Find where the given text appears and provide that cell's center as [X, Y] coordinate. 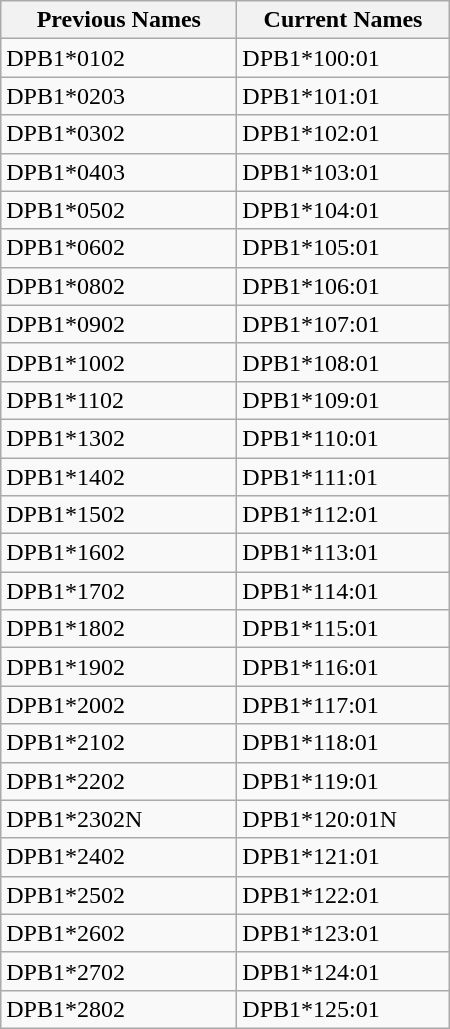
DPB1*0902 [119, 324]
DPB1*1802 [119, 629]
DPB1*114:01 [343, 591]
DPB1*107:01 [343, 324]
DPB1*2102 [119, 743]
DPB1*108:01 [343, 362]
DPB1*2702 [119, 971]
DPB1*2402 [119, 857]
DPB1*2602 [119, 933]
DPB1*122:01 [343, 895]
DPB1*0403 [119, 172]
DPB1*120:01N [343, 819]
DPB1*106:01 [343, 286]
DPB1*0802 [119, 286]
DPB1*113:01 [343, 553]
DPB1*119:01 [343, 781]
DPB1*100:01 [343, 58]
DPB1*104:01 [343, 210]
DPB1*1502 [119, 515]
DPB1*1602 [119, 553]
DPB1*125:01 [343, 1009]
DPB1*2202 [119, 781]
DPB1*1102 [119, 400]
DPB1*0302 [119, 134]
DPB1*1702 [119, 591]
DPB1*103:01 [343, 172]
DPB1*1902 [119, 667]
DPB1*117:01 [343, 705]
DPB1*115:01 [343, 629]
DPB1*1002 [119, 362]
DPB1*2002 [119, 705]
Current Names [343, 20]
DPB1*112:01 [343, 515]
DPB1*118:01 [343, 743]
DPB1*0502 [119, 210]
DPB1*0602 [119, 248]
DPB1*123:01 [343, 933]
DPB1*110:01 [343, 438]
DPB1*102:01 [343, 134]
DPB1*109:01 [343, 400]
DPB1*0203 [119, 96]
DPB1*2802 [119, 1009]
DPB1*105:01 [343, 248]
DPB1*2502 [119, 895]
DPB1*1302 [119, 438]
Previous Names [119, 20]
DPB1*121:01 [343, 857]
DPB1*1402 [119, 477]
DPB1*116:01 [343, 667]
DPB1*101:01 [343, 96]
DPB1*0102 [119, 58]
DPB1*111:01 [343, 477]
DPB1*124:01 [343, 971]
DPB1*2302N [119, 819]
